Determine the (x, y) coordinate at the center of the cell enclosing the given text.  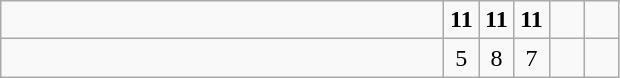
5 (462, 58)
7 (532, 58)
8 (496, 58)
